Find where the given text appears and provide that cell's center as (X, Y) coordinate. 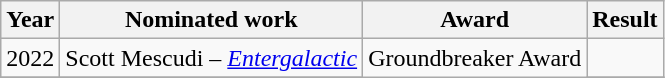
2022 (30, 58)
Award (475, 20)
Nominated work (212, 20)
Groundbreaker Award (475, 58)
Result (625, 20)
Scott Mescudi – Entergalactic (212, 58)
Year (30, 20)
